Provide the [X, Y] coordinate of the cell's center where the given text is located.  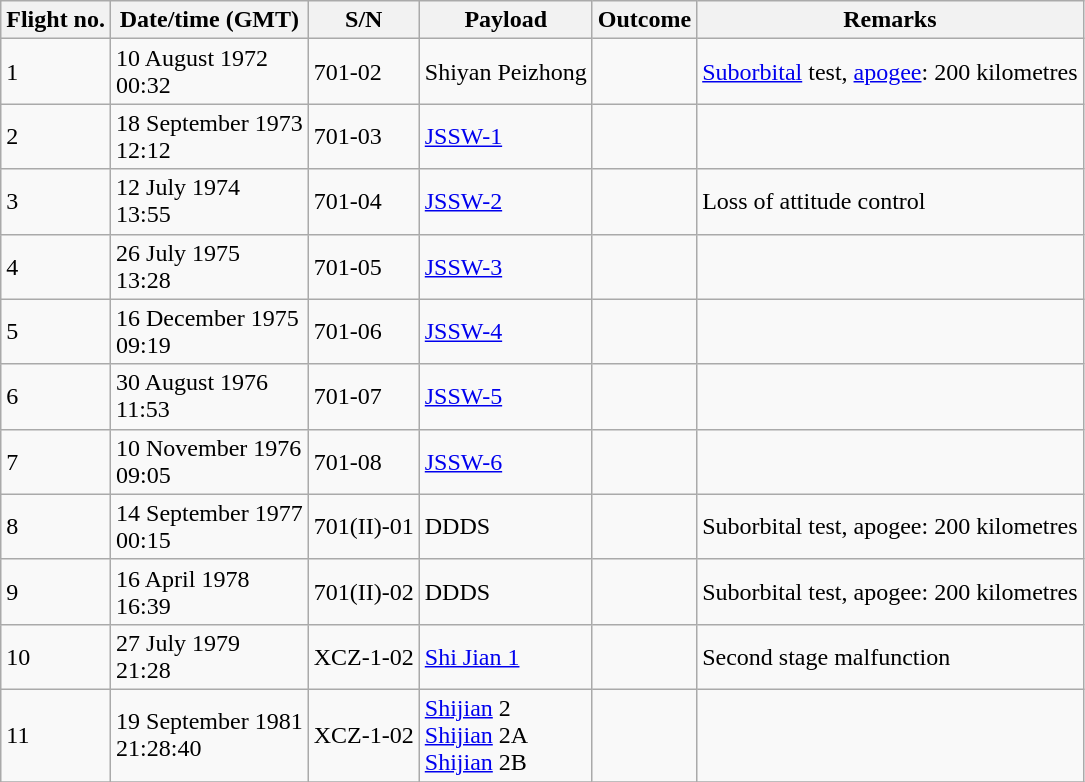
27 July 197921:28 [210, 656]
Second stage malfunction [890, 656]
7 [56, 462]
Remarks [890, 20]
S/N [364, 20]
14 September 197700:15 [210, 526]
10 [56, 656]
3 [56, 202]
JSSW-2 [506, 202]
Date/time (GMT) [210, 20]
701-07 [364, 396]
26 July 197513:28 [210, 266]
701-02 [364, 72]
701-05 [364, 266]
10 August 197200:32 [210, 72]
12 July 197413:55 [210, 202]
701-04 [364, 202]
Shi Jian 1 [506, 656]
1 [56, 72]
6 [56, 396]
701(II)-02 [364, 592]
2 [56, 136]
JSSW-4 [506, 332]
19 September 198121:28:40 [210, 735]
8 [56, 526]
16 December 197509:19 [210, 332]
10 November 197609:05 [210, 462]
18 September 197312:12 [210, 136]
9 [56, 592]
Outcome [644, 20]
Flight no. [56, 20]
30 August 197611:53 [210, 396]
701(II)-01 [364, 526]
Shiyan Peizhong [506, 72]
JSSW-5 [506, 396]
JSSW-6 [506, 462]
11 [56, 735]
Payload [506, 20]
JSSW-1 [506, 136]
5 [56, 332]
Loss of attitude control [890, 202]
16 April 197816:39 [210, 592]
4 [56, 266]
701-08 [364, 462]
Shijian 2Shijian 2AShijian 2B [506, 735]
JSSW-3 [506, 266]
701-06 [364, 332]
701-03 [364, 136]
